Return (X, Y) of the center of cell containing provided text 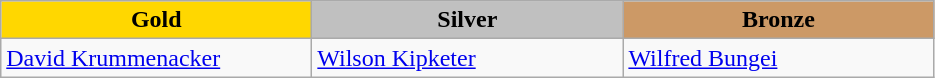
Wilfred Bungei (778, 58)
Bronze (778, 20)
Wilson Kipketer (468, 58)
David Krummenacker (156, 58)
Silver (468, 20)
Gold (156, 20)
